Identify which cell holds the provided text, then report its (X, Y) central coordinate. 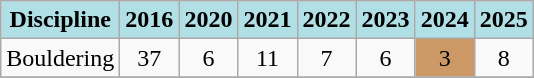
2020 (208, 20)
11 (268, 58)
37 (150, 58)
2021 (268, 20)
8 (504, 58)
Bouldering (60, 58)
3 (444, 58)
2025 (504, 20)
2023 (386, 20)
2022 (326, 20)
2024 (444, 20)
7 (326, 58)
Discipline (60, 20)
2016 (150, 20)
